Pinpoint the cell where the given text exists, returning its [x, y] midpoint coordinate. 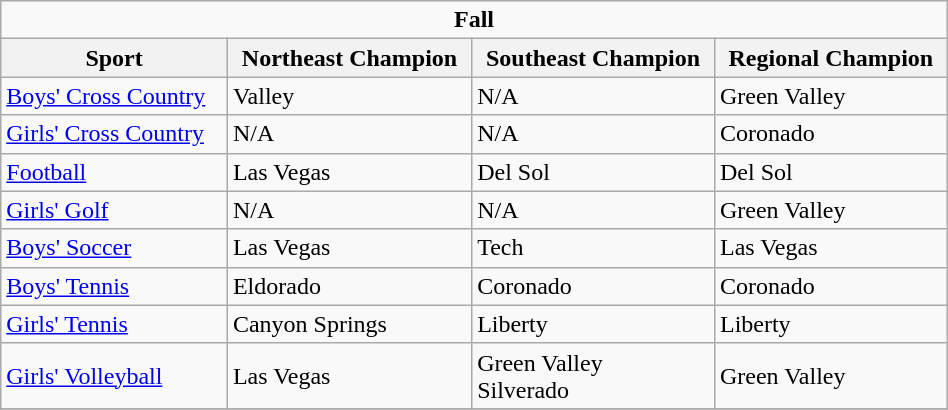
Valley [349, 96]
Fall [474, 20]
Sport [114, 58]
Boys' Cross Country [114, 96]
Girls' Volleyball [114, 376]
Boys' Tennis [114, 286]
Southeast Champion [594, 58]
Tech [594, 248]
Regional Champion [830, 58]
Green ValleySilverado [594, 376]
Boys' Soccer [114, 248]
Football [114, 172]
Northeast Champion [349, 58]
Eldorado [349, 286]
Girls' Golf [114, 210]
Girls' Cross Country [114, 134]
Girls' Tennis [114, 324]
Canyon Springs [349, 324]
